Scan for the cell matching the given text and deliver its [X, Y] coordinate at center. 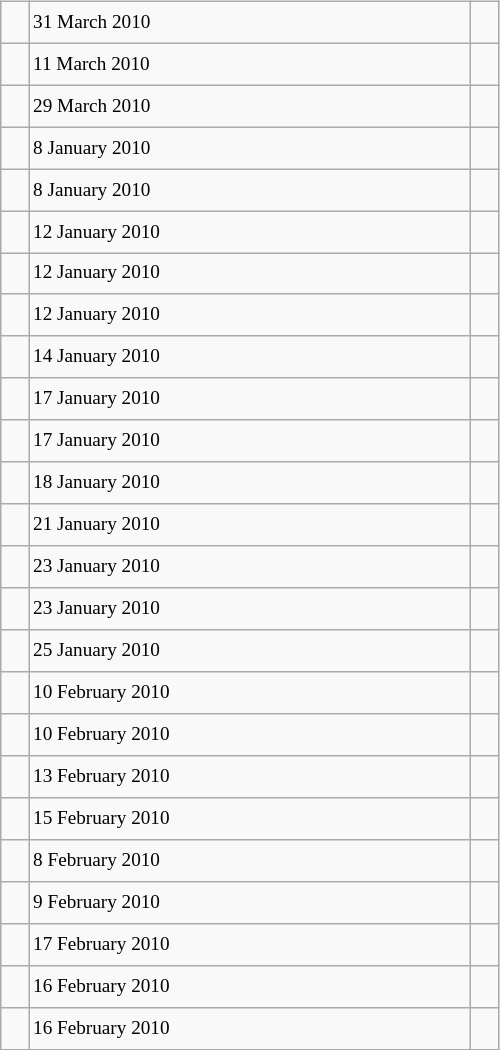
17 February 2010 [249, 944]
11 March 2010 [249, 64]
29 March 2010 [249, 106]
14 January 2010 [249, 357]
18 January 2010 [249, 483]
31 March 2010 [249, 22]
9 February 2010 [249, 902]
15 February 2010 [249, 819]
25 January 2010 [249, 651]
21 January 2010 [249, 525]
8 February 2010 [249, 861]
13 February 2010 [249, 777]
